Provide the (x, y) coordinate of the cell's center where the given text is located.  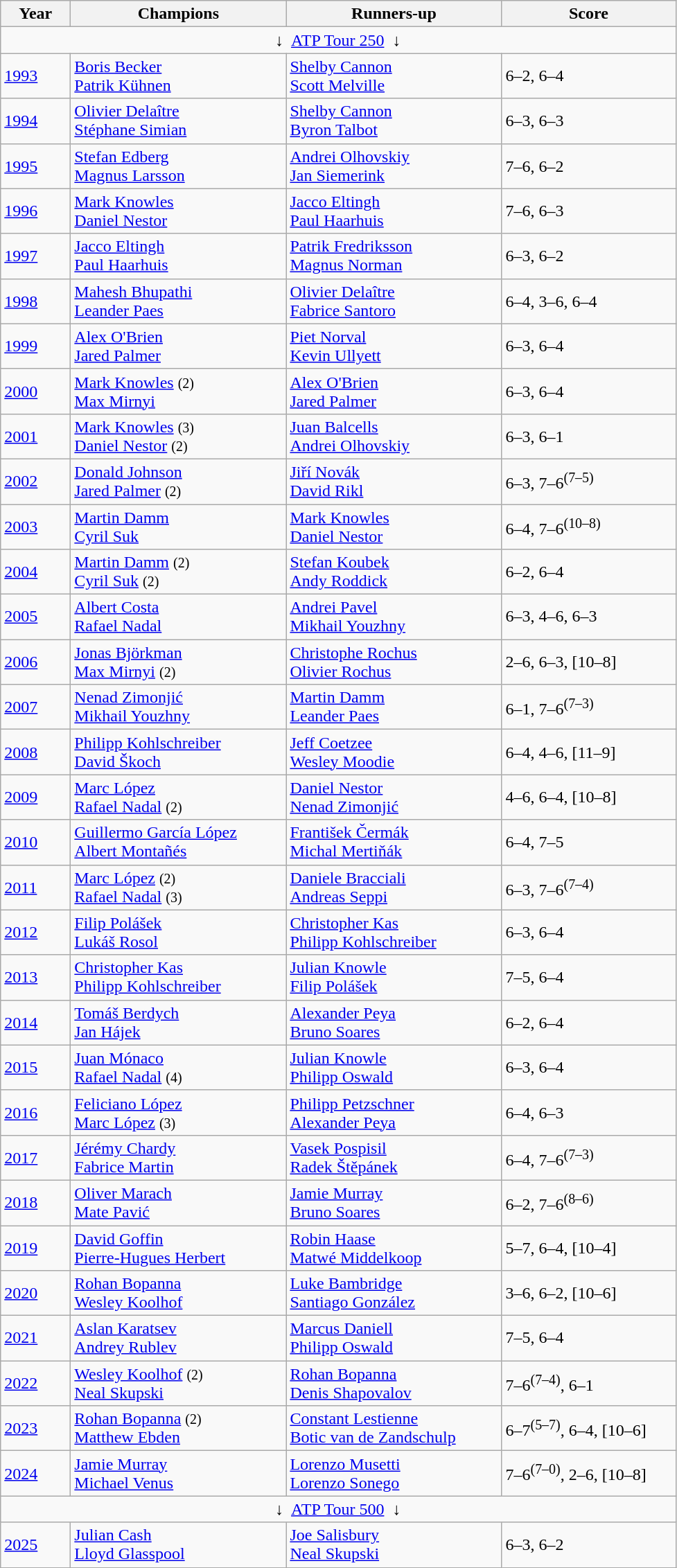
2015 (36, 1067)
7–6, 6–3 (589, 211)
6–3, 7–6(7–5) (589, 481)
6–1, 7–6(7–3) (589, 707)
David Goffin Pierre-Hugues Herbert (179, 1247)
1994 (36, 121)
Rohan Bopanna Denis Shapovalov (394, 1383)
↓ ATP Tour 250 ↓ (338, 40)
Shelby Cannon Byron Talbot (394, 121)
Aslan Karatsev Andrey Rublev (179, 1339)
Jiří Novák David Rikl (394, 481)
Joe Salisbury Neal Skupski (394, 1545)
6–3, 7–6(7–4) (589, 887)
6–4, 7–6(10–8) (589, 527)
2012 (36, 933)
1996 (36, 211)
Feliciano López Marc López (3) (179, 1113)
6–4, 7–6(7–3) (589, 1157)
6–4, 6–3 (589, 1113)
2003 (36, 527)
Martin Damm (2) Cyril Suk (2) (179, 572)
Jamie Murray Bruno Soares (394, 1203)
2020 (36, 1293)
2009 (36, 797)
2000 (36, 391)
6–4, 7–5 (589, 843)
Olivier Delaître Stéphane Simian (179, 121)
2018 (36, 1203)
Rohan Bopanna Wesley Koolhof (179, 1293)
Luke Bambridge Santiago González (394, 1293)
Martin Damm Cyril Suk (179, 527)
Rohan Bopanna (2) Matthew Ebden (179, 1429)
2013 (36, 977)
Juan Mónaco Rafael Nadal (4) (179, 1067)
Mahesh Bhupathi Leander Paes (179, 301)
Marc López (2) Rafael Nadal (3) (179, 887)
6–2, 7–6(8–6) (589, 1203)
2022 (36, 1383)
Andrei Olhovskiy Jan Siemerink (394, 166)
7–6(7–0), 2–6, [10–8] (589, 1473)
Andrei Pavel Mikhail Youzhny (394, 617)
6–4, 3–6, 6–4 (589, 301)
Filip Polášek Lukáš Rosol (179, 933)
2017 (36, 1157)
Year (36, 14)
Score (589, 14)
2024 (36, 1473)
2005 (36, 617)
Nenad Zimonjić Mikhail Youzhny (179, 707)
2001 (36, 437)
1995 (36, 166)
1993 (36, 76)
2–6, 6–3, [10–8] (589, 662)
Philipp Kohlschreiber David Škoch (179, 752)
5–7, 6–4, [10–4] (589, 1247)
6–3, 6–1 (589, 437)
Stefan Edberg Magnus Larsson (179, 166)
7–6, 6–2 (589, 166)
Alexander Peya Bruno Soares (394, 1023)
6–3, 4–6, 6–3 (589, 617)
2016 (36, 1113)
Juan Balcells Andrei Olhovskiy (394, 437)
Philipp Petzschner Alexander Peya (394, 1113)
Lorenzo Musetti Lorenzo Sonego (394, 1473)
Mark Knowles (2) Max Mirnyi (179, 391)
Jérémy Chardy Fabrice Martin (179, 1157)
6–4, 4–6, [11–9] (589, 752)
2025 (36, 1545)
2002 (36, 481)
Marcus Daniell Philipp Oswald (394, 1339)
Robin Haase Matwé Middelkoop (394, 1247)
Tomáš Berdych Jan Hájek (179, 1023)
Julian Knowle Philipp Oswald (394, 1067)
Constant Lestienne Botic van de Zandschulp (394, 1429)
Daniel Nestor Nenad Zimonjić (394, 797)
Mark Knowles (3) Daniel Nestor (2) (179, 437)
Julian Knowle Filip Polášek (394, 977)
Marc López Rafael Nadal (2) (179, 797)
6–3, 6–3 (589, 121)
2006 (36, 662)
2004 (36, 572)
1998 (36, 301)
2014 (36, 1023)
6–7(5–7), 6–4, [10–6] (589, 1429)
Boris Becker Patrik Kühnen (179, 76)
Guillermo García López Albert Montañés (179, 843)
Piet Norval Kevin Ullyett (394, 346)
Jamie Murray Michael Venus (179, 1473)
1999 (36, 346)
Wesley Koolhof (2) Neal Skupski (179, 1383)
Daniele Bracciali Andreas Seppi (394, 887)
Champions (179, 14)
Jonas Björkman Max Mirnyi (2) (179, 662)
7–6(7–4), 6–1 (589, 1383)
2008 (36, 752)
Albert Costa Rafael Nadal (179, 617)
František Čermák Michal Mertiňák (394, 843)
Vasek Pospisil Radek Štěpánek (394, 1157)
Patrik Fredriksson Magnus Norman (394, 256)
Donald Johnson Jared Palmer (2) (179, 481)
2007 (36, 707)
Martin Damm Leander Paes (394, 707)
Stefan Koubek Andy Roddick (394, 572)
Julian Cash Lloyd Glasspool (179, 1545)
2023 (36, 1429)
Jeff Coetzee Wesley Moodie (394, 752)
↓ ATP Tour 500 ↓ (338, 1509)
2010 (36, 843)
3–6, 6–2, [10–6] (589, 1293)
Runners-up (394, 14)
2011 (36, 887)
Christophe Rochus Olivier Rochus (394, 662)
Olivier Delaître Fabrice Santoro (394, 301)
Shelby Cannon Scott Melville (394, 76)
1997 (36, 256)
Oliver Marach Mate Pavić (179, 1203)
2021 (36, 1339)
2019 (36, 1247)
4–6, 6–4, [10–8] (589, 797)
